Scan for the cell matching the given text and deliver its [X, Y] coordinate at center. 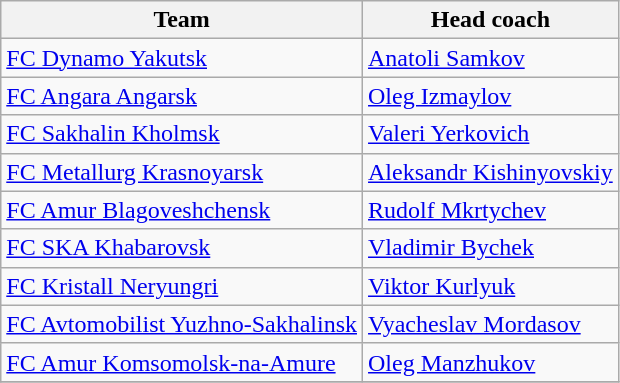
FC Metallurg Krasnoyarsk [182, 172]
Viktor Kurlyuk [491, 286]
FC Avtomobilist Yuzhno-Sakhalinsk [182, 324]
FC Angara Angarsk [182, 96]
Rudolf Mkrtychev [491, 210]
FC Amur Komsomolsk-na-Amure [182, 362]
Team [182, 20]
Oleg Manzhukov [491, 362]
FC SKA Khabarovsk [182, 248]
FC Amur Blagoveshchensk [182, 210]
Aleksandr Kishinyovskiy [491, 172]
FC Sakhalin Kholmsk [182, 134]
Valeri Yerkovich [491, 134]
Vyacheslav Mordasov [491, 324]
FC Dynamo Yakutsk [182, 58]
Oleg Izmaylov [491, 96]
Head coach [491, 20]
Vladimir Bychek [491, 248]
FC Kristall Neryungri [182, 286]
Anatoli Samkov [491, 58]
